Pinpoint the cell where the given text exists, returning its (X, Y) midpoint coordinate. 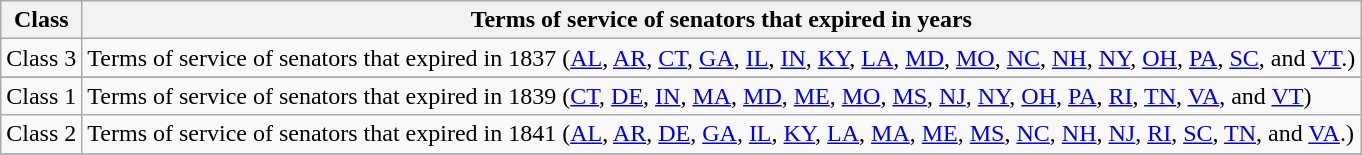
Class 2 (42, 134)
Terms of service of senators that expired in years (722, 20)
Class 3 (42, 58)
Class 1 (42, 96)
Class (42, 20)
Terms of service of senators that expired in 1839 (CT, DE, IN, MA, MD, ME, MO, MS, NJ, NY, OH, PA, RI, TN, VA, and VT) (722, 96)
Terms of service of senators that expired in 1841 (AL, AR, DE, GA, IL, KY, LA, MA, ME, MS, NC, NH, NJ, RI, SC, TN, and VA.) (722, 134)
Terms of service of senators that expired in 1837 (AL, AR, CT, GA, IL, IN, KY, LA, MD, MO, NC, NH, NY, OH, PA, SC, and VT.) (722, 58)
